For the text-containing cell, return its midpoint in (X, Y) coordinate format. 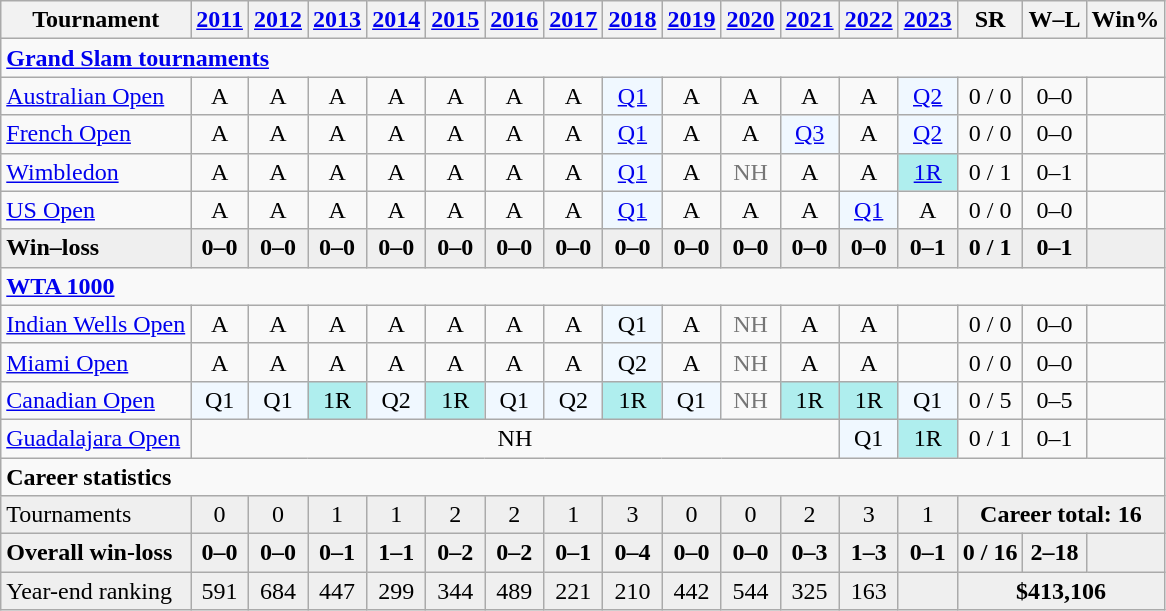
2015 (456, 20)
2017 (574, 20)
Tournament (96, 20)
210 (632, 591)
Career total: 16 (1060, 515)
Tournaments (96, 515)
W–L (1054, 20)
Year-end ranking (96, 591)
299 (396, 591)
2011 (220, 20)
442 (692, 591)
2018 (632, 20)
684 (278, 591)
2020 (750, 20)
0–4 (632, 553)
221 (574, 591)
2021 (810, 20)
325 (810, 591)
0–5 (1054, 400)
2012 (278, 20)
2023 (928, 20)
Indian Wells Open (96, 324)
Win% (1126, 20)
1–1 (396, 553)
Q3 (810, 134)
2016 (514, 20)
Guadalajara Open (96, 438)
447 (338, 591)
WTA 1000 (583, 286)
$413,106 (1060, 591)
2013 (338, 20)
2–18 (1054, 553)
Miami Open (96, 362)
2014 (396, 20)
163 (868, 591)
Australian Open (96, 96)
591 (220, 591)
Career statistics (583, 477)
Win–loss (96, 248)
Canadian Open (96, 400)
French Open (96, 134)
Overall win-loss (96, 553)
US Open (96, 210)
344 (456, 591)
0 / 16 (990, 553)
SR (990, 20)
489 (514, 591)
0–3 (810, 553)
544 (750, 591)
0 / 5 (990, 400)
2019 (692, 20)
Grand Slam tournaments (583, 58)
2022 (868, 20)
Wimbledon (96, 172)
1–3 (868, 553)
